Locate the cell with the specified text and output its (X, Y) center coordinate. 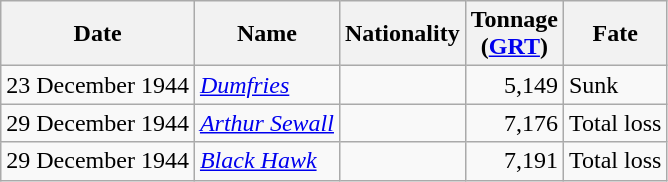
Tonnage(GRT) (514, 34)
Fate (614, 34)
7,191 (514, 161)
Arthur Sewall (266, 123)
Nationality (402, 34)
Date (98, 34)
23 December 1944 (98, 85)
Name (266, 34)
Black Hawk (266, 161)
5,149 (514, 85)
Sunk (614, 85)
Dumfries (266, 85)
7,176 (514, 123)
